Extract the (x, y) coordinate from the center of the cell holding the provided text.  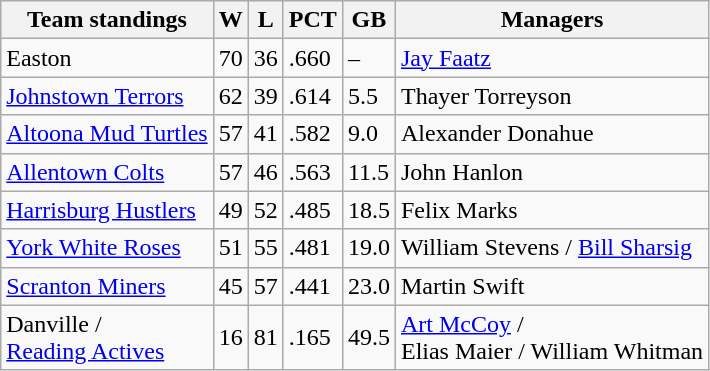
.441 (312, 286)
23.0 (368, 286)
William Stevens / Bill Sharsig (552, 248)
55 (266, 248)
41 (266, 134)
Alexander Donahue (552, 134)
Managers (552, 20)
York White Roses (107, 248)
Jay Faatz (552, 58)
Allentown Colts (107, 172)
19.0 (368, 248)
Easton (107, 58)
John Hanlon (552, 172)
.563 (312, 172)
Johnstown Terrors (107, 96)
Altoona Mud Turtles (107, 134)
.481 (312, 248)
Harrisburg Hustlers (107, 210)
.614 (312, 96)
Martin Swift (552, 286)
11.5 (368, 172)
9.0 (368, 134)
– (368, 58)
52 (266, 210)
Thayer Torreyson (552, 96)
81 (266, 338)
51 (230, 248)
L (266, 20)
5.5 (368, 96)
.485 (312, 210)
36 (266, 58)
.165 (312, 338)
62 (230, 96)
18.5 (368, 210)
.660 (312, 58)
70 (230, 58)
Danville / Reading Actives (107, 338)
16 (230, 338)
49 (230, 210)
39 (266, 96)
Team standings (107, 20)
W (230, 20)
Scranton Miners (107, 286)
45 (230, 286)
PCT (312, 20)
.582 (312, 134)
49.5 (368, 338)
46 (266, 172)
Felix Marks (552, 210)
Art McCoy / Elias Maier / William Whitman (552, 338)
GB (368, 20)
